Output the (x, y) coordinate of the center of the cell containing the given text.  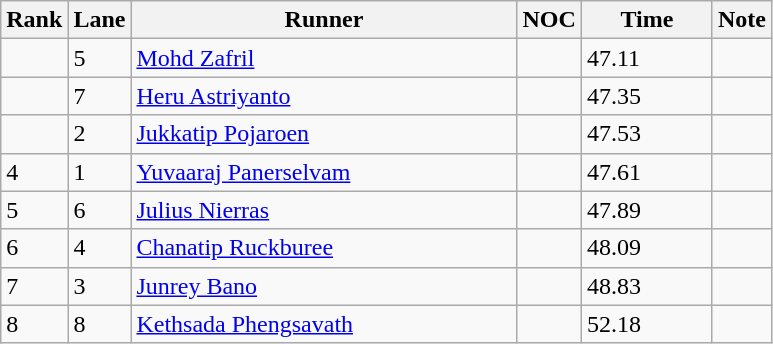
1 (100, 172)
Julius Nierras (324, 210)
Lane (100, 20)
Note (742, 20)
48.09 (646, 248)
Mohd Zafril (324, 58)
Heru Astriyanto (324, 96)
47.35 (646, 96)
47.53 (646, 134)
Rank (34, 20)
Yuvaaraj Panerselvam (324, 172)
NOC (549, 20)
47.89 (646, 210)
3 (100, 286)
2 (100, 134)
47.61 (646, 172)
Junrey Bano (324, 286)
Kethsada Phengsavath (324, 324)
Chanatip Ruckburee (324, 248)
Runner (324, 20)
Time (646, 20)
48.83 (646, 286)
47.11 (646, 58)
52.18 (646, 324)
Jukkatip Pojaroen (324, 134)
